Identify which cell holds the provided text, then report its [x, y] central coordinate. 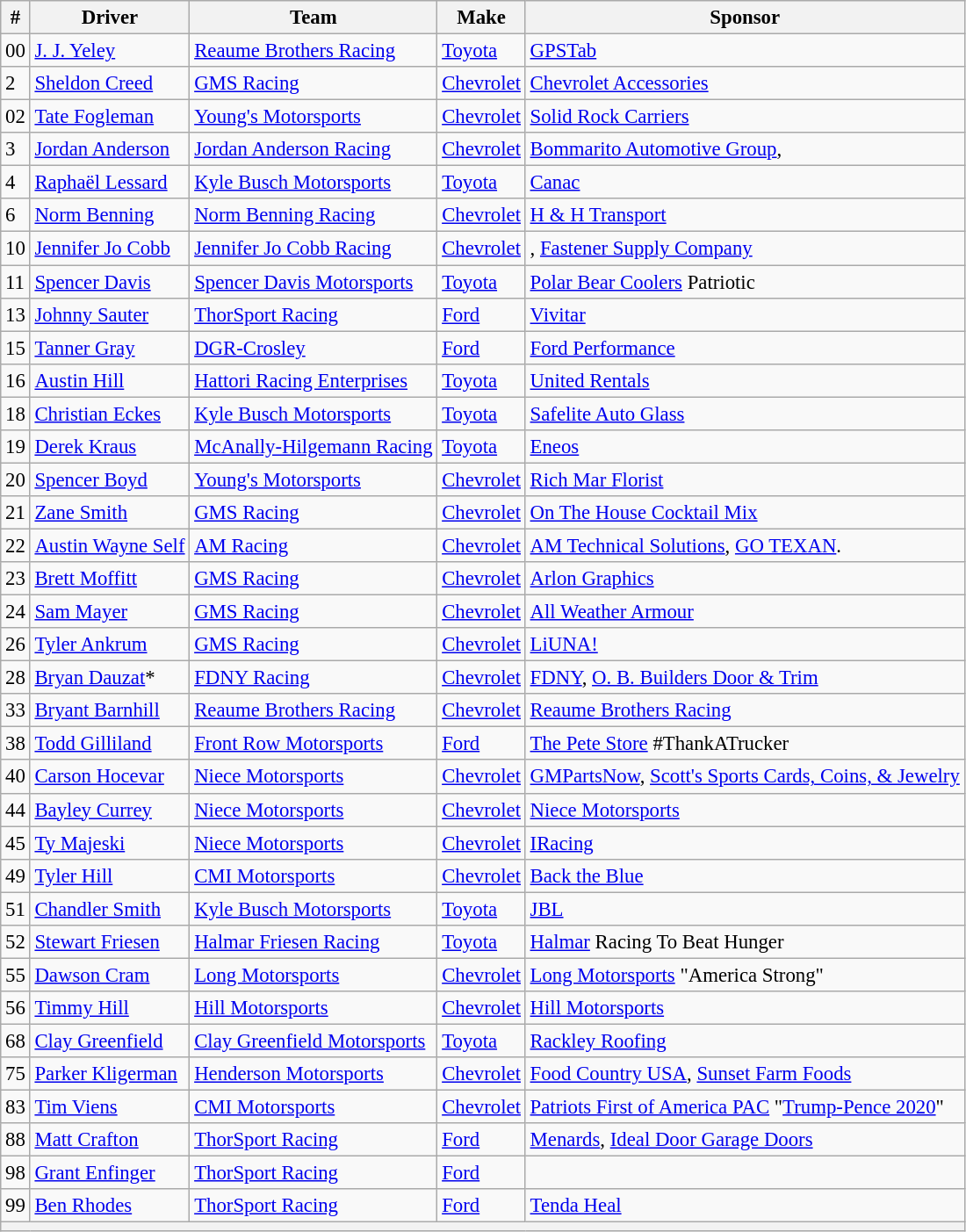
Long Motorsports "America Strong" [745, 975]
Bryant Barnhill [110, 710]
Hattori Racing Enterprises [314, 380]
55 [16, 975]
19 [16, 447]
H & H Transport [745, 215]
United Rentals [745, 380]
Spencer Boyd [110, 479]
15 [16, 348]
On The House Cocktail Mix [745, 513]
23 [16, 579]
56 [16, 1008]
Vivitar [745, 314]
Jennifer Jo Cobb [110, 249]
GMPartsNow, Scott's Sports Cards, Coins, & Jewelry [745, 777]
Jordan Anderson [110, 149]
28 [16, 678]
Eneos [745, 447]
Johnny Sauter [110, 314]
88 [16, 1140]
JBL [745, 909]
3 [16, 149]
The Pete Store #ThankATrucker [745, 744]
Arlon Graphics [745, 579]
Patriots First of America PAC "Trump-Pence 2020" [745, 1107]
Austin Hill [110, 380]
98 [16, 1173]
83 [16, 1107]
McAnally-Hilgemann Racing [314, 447]
Bayley Currey [110, 810]
Henderson Motorsports [314, 1074]
51 [16, 909]
4 [16, 183]
Polar Bear Coolers Patriotic [745, 282]
26 [16, 645]
6 [16, 215]
Clay Greenfield [110, 1041]
Matt Crafton [110, 1140]
Jordan Anderson Racing [314, 149]
02 [16, 117]
FDNY, O. B. Builders Door & Trim [745, 678]
00 [16, 51]
40 [16, 777]
Stewart Friesen [110, 942]
Todd Gilliland [110, 744]
Timmy Hill [110, 1008]
J. J. Yeley [110, 51]
Norm Benning Racing [314, 215]
Rich Mar Florist [745, 479]
Parker Kligerman [110, 1074]
49 [16, 875]
Ben Rhodes [110, 1206]
Safelite Auto Glass [745, 414]
Norm Benning [110, 215]
45 [16, 843]
18 [16, 414]
75 [16, 1074]
Derek Kraus [110, 447]
Back the Blue [745, 875]
Chevrolet Accessories [745, 83]
Make [481, 18]
Tyler Ankrum [110, 645]
Tim Viens [110, 1107]
Austin Wayne Self [110, 545]
Raphaël Lessard [110, 183]
10 [16, 249]
Sam Mayer [110, 612]
11 [16, 282]
DGR-Crosley [314, 348]
Food Country USA, Sunset Farm Foods [745, 1074]
LiUNA! [745, 645]
Rackley Roofing [745, 1041]
Front Row Motorsports [314, 744]
Clay Greenfield Motorsports [314, 1041]
AM Racing [314, 545]
Sponsor [745, 18]
22 [16, 545]
Brett Moffitt [110, 579]
Tenda Heal [745, 1206]
2 [16, 83]
Tyler Hill [110, 875]
# [16, 18]
Grant Enfinger [110, 1173]
Menards, Ideal Door Garage Doors [745, 1140]
Solid Rock Carriers [745, 117]
Spencer Davis Motorsports [314, 282]
Tate Fogleman [110, 117]
Chandler Smith [110, 909]
21 [16, 513]
IRacing [745, 843]
68 [16, 1041]
38 [16, 744]
20 [16, 479]
Halmar Friesen Racing [314, 942]
Dawson Cram [110, 975]
Jennifer Jo Cobb Racing [314, 249]
Carson Hocevar [110, 777]
24 [16, 612]
All Weather Armour [745, 612]
Ford Performance [745, 348]
, Fastener Supply Company [745, 249]
FDNY Racing [314, 678]
GPSTab [745, 51]
Team [314, 18]
Sheldon Creed [110, 83]
52 [16, 942]
Driver [110, 18]
Ty Majeski [110, 843]
Long Motorsports [314, 975]
Canac [745, 183]
16 [16, 380]
Bommarito Automotive Group, [745, 149]
Spencer Davis [110, 282]
Halmar Racing To Beat Hunger [745, 942]
AM Technical Solutions, GO TEXAN. [745, 545]
Zane Smith [110, 513]
Christian Eckes [110, 414]
99 [16, 1206]
13 [16, 314]
33 [16, 710]
Tanner Gray [110, 348]
Bryan Dauzat* [110, 678]
44 [16, 810]
